Locate the cell with the specified text and output its (X, Y) center coordinate. 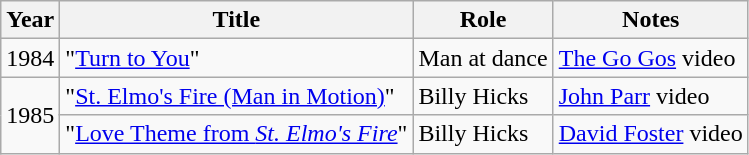
The Go Gos video (650, 58)
"Turn to You" (236, 58)
1984 (30, 58)
1985 (30, 115)
Title (236, 20)
Role (483, 20)
Notes (650, 20)
"Love Theme from St. Elmo's Fire" (236, 134)
"St. Elmo's Fire (Man in Motion)" (236, 96)
David Foster video (650, 134)
Man at dance (483, 58)
Year (30, 20)
John Parr video (650, 96)
